Output the (X, Y) coordinate of the center of the cell containing the given text.  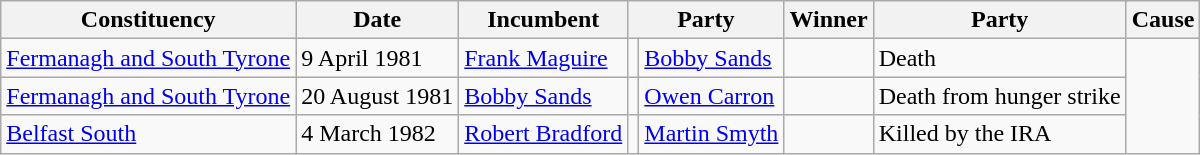
Robert Bradford (544, 134)
Owen Carron (712, 96)
20 August 1981 (378, 96)
Belfast South (148, 134)
Martin Smyth (712, 134)
9 April 1981 (378, 58)
Death from hunger strike (1000, 96)
Frank Maguire (544, 58)
Cause (1163, 20)
4 March 1982 (378, 134)
Incumbent (544, 20)
Death (1000, 58)
Date (378, 20)
Killed by the IRA (1000, 134)
Winner (828, 20)
Constituency (148, 20)
